Provide the [X, Y] coordinate of the cell's center where the given text is located.  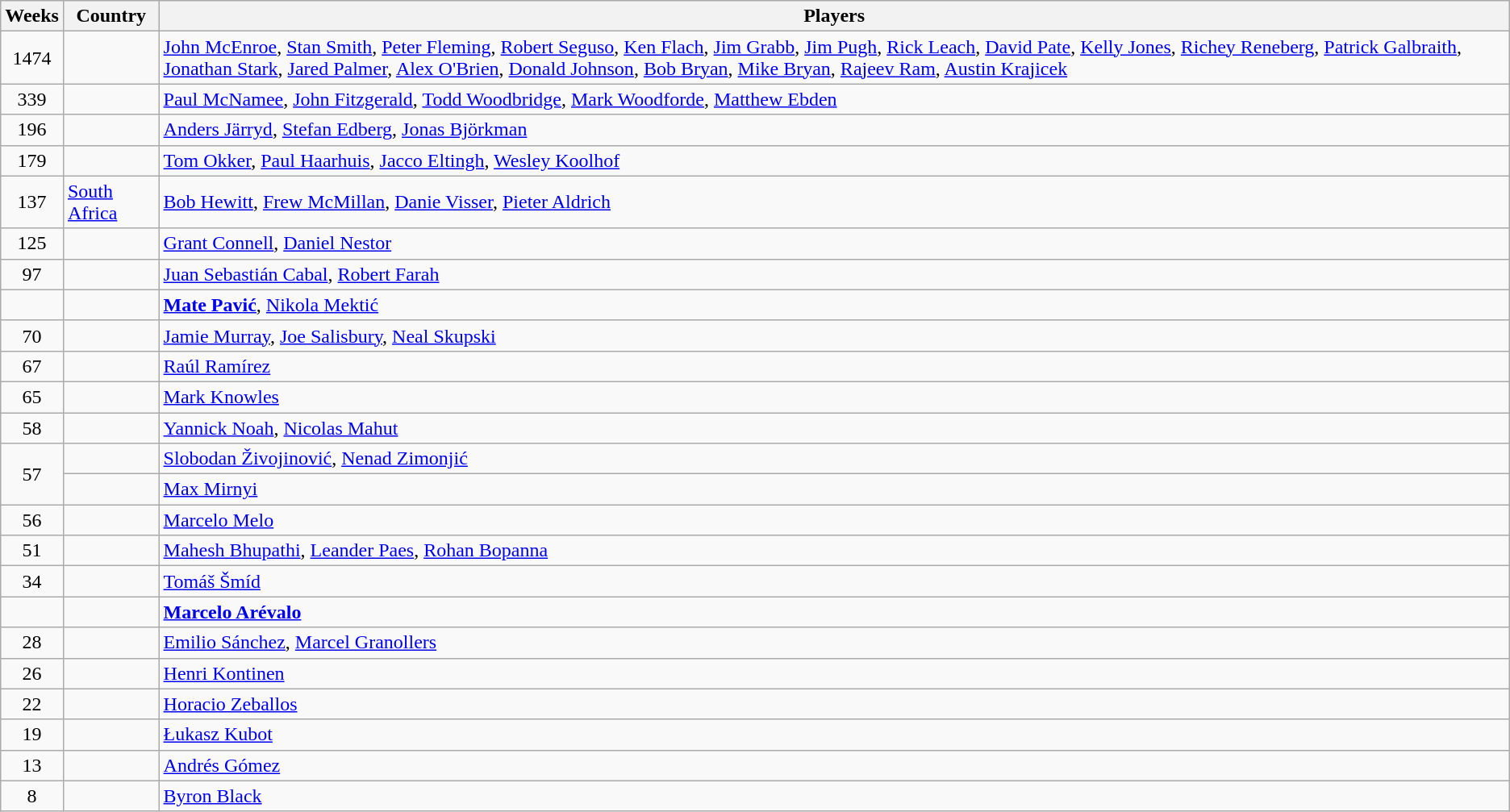
Mahesh Bhupathi, Leander Paes, Rohan Bopanna [834, 551]
Max Mirnyi [834, 489]
Players [834, 16]
Raúl Ramírez [834, 366]
1474 [32, 58]
125 [32, 244]
8 [32, 796]
56 [32, 520]
137 [32, 202]
22 [32, 704]
Country [111, 16]
196 [32, 130]
67 [32, 366]
Slobodan Živojinović, Nenad Zimonjić [834, 459]
13 [32, 765]
Juan Sebastián Cabal, Robert Farah [834, 274]
Yannick Noah, Nicolas Mahut [834, 428]
179 [32, 160]
Andrés Gómez [834, 765]
Henri Kontinen [834, 673]
57 [32, 474]
Łukasz Kubot [834, 735]
Marcelo Arévalo [834, 612]
Paul McNamee, John Fitzgerald, Todd Woodbridge, Mark Woodforde, Matthew Ebden [834, 99]
70 [32, 335]
Marcelo Melo [834, 520]
19 [32, 735]
Jamie Murray, Joe Salisbury, Neal Skupski [834, 335]
Mark Knowles [834, 397]
Tomáš Šmíd [834, 581]
Weeks [32, 16]
Mate Pavić, Nikola Mektić [834, 305]
Bob Hewitt, Frew McMillan, Danie Visser, Pieter Aldrich [834, 202]
Anders Järryd, Stefan Edberg, Jonas Björkman [834, 130]
65 [32, 397]
339 [32, 99]
South Africa [111, 202]
58 [32, 428]
34 [32, 581]
Tom Okker, Paul Haarhuis, Jacco Eltingh, Wesley Koolhof [834, 160]
51 [32, 551]
Grant Connell, Daniel Nestor [834, 244]
Byron Black [834, 796]
Emilio Sánchez, Marcel Granollers [834, 643]
Horacio Zeballos [834, 704]
26 [32, 673]
28 [32, 643]
97 [32, 274]
